From the cell containing the given text, extract its center point as [x, y] coordinate. 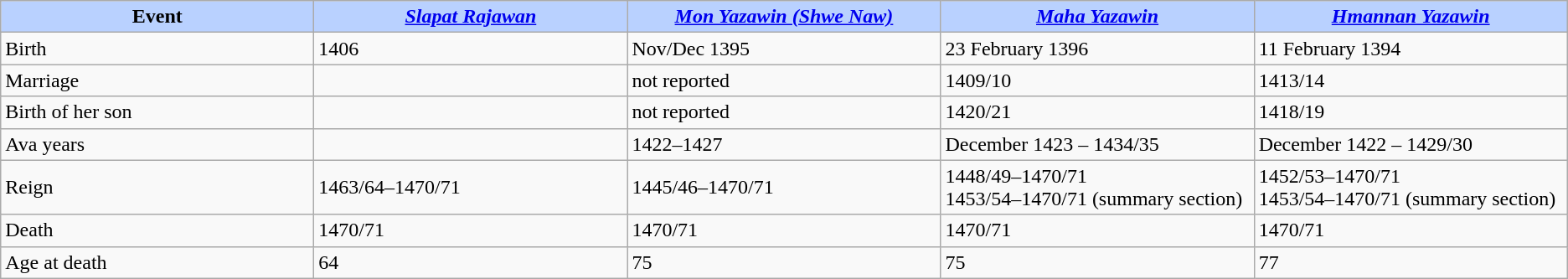
64 [471, 262]
Slapat Rajawan [471, 17]
1420/21 [1097, 112]
1418/19 [1411, 112]
Maha Yazawin [1097, 17]
1409/10 [1097, 80]
Birth [157, 49]
Death [157, 230]
Nov/Dec 1395 [784, 49]
23 February 1396 [1097, 49]
Birth of her son [157, 112]
1445/46–1470/71 [784, 188]
Reign [157, 188]
77 [1411, 262]
December 1423 – 1434/35 [1097, 144]
11 February 1394 [1411, 49]
1452/53–1470/71 1453/54–1470/71 (summary section) [1411, 188]
1422–1427 [784, 144]
1413/14 [1411, 80]
Mon Yazawin (Shwe Naw) [784, 17]
Event [157, 17]
Hmannan Yazawin [1411, 17]
Marriage [157, 80]
Ava years [157, 144]
December 1422 – 1429/30 [1411, 144]
Age at death [157, 262]
1406 [471, 49]
1448/49–1470/71 1453/54–1470/71 (summary section) [1097, 188]
1463/64–1470/71 [471, 188]
